Return the (x, y) coordinate for the center point of the cell that contains the specified text.  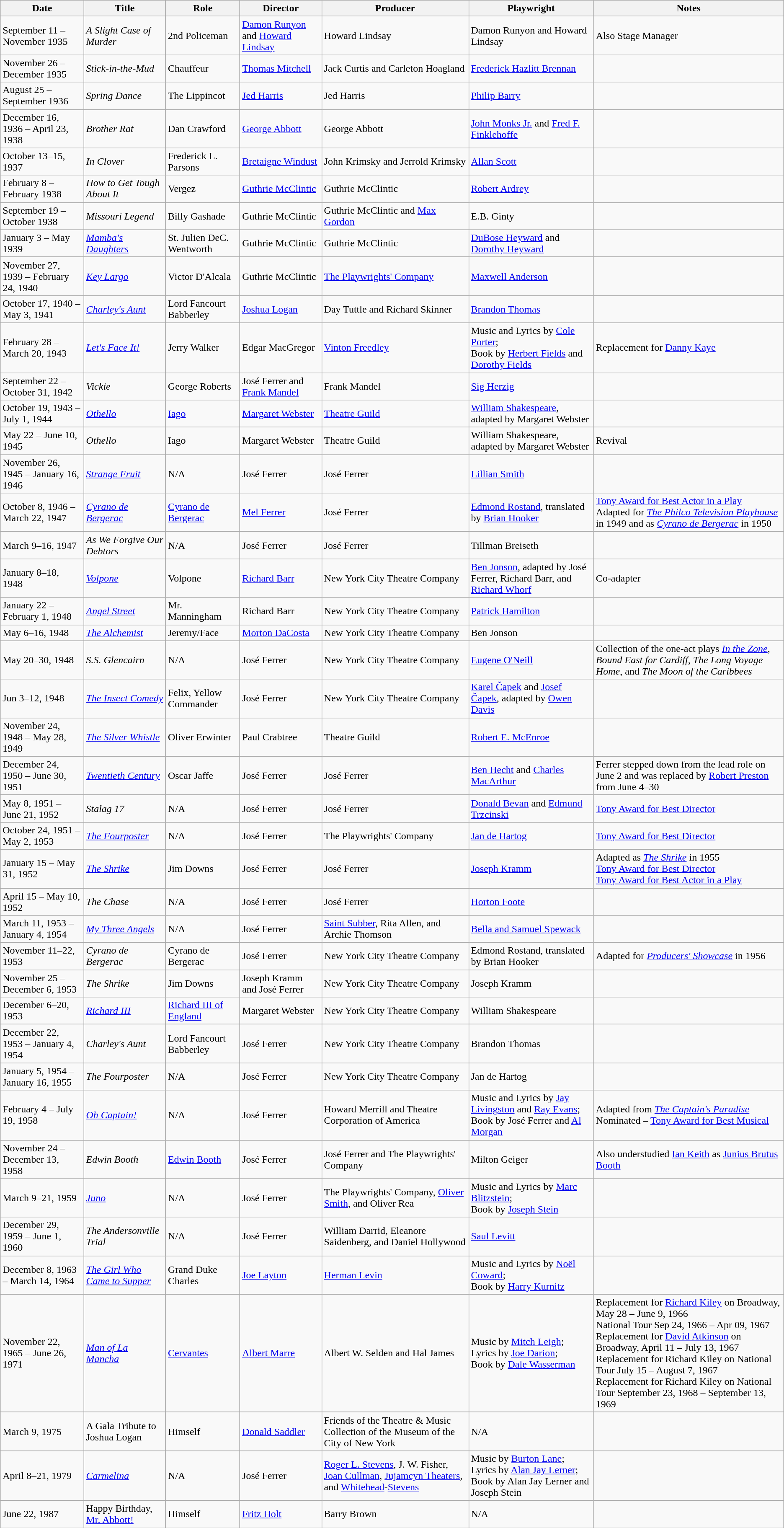
The Silver Whistle (125, 737)
December 29, 1959 – June 1, 1960 (42, 1236)
Cervantes (203, 1353)
November 22, 1965 – June 26, 1971 (42, 1353)
Happy Birthday, Mr. Abbott! (125, 1514)
Music and Lyrics by Marc Blitzstein; Book by Joseph Stein (531, 1198)
April 15 – May 10, 1952 (42, 902)
March 9–16, 1947 (42, 546)
November 26, 1945 – January 16, 1946 (42, 474)
November 11–22, 1953 (42, 956)
George Roberts (203, 386)
Robert Ardrey (531, 189)
Producer (395, 8)
The Chase (125, 902)
Friends of the Theatre & Music Collection of the Museum of the City of New York (395, 1431)
Music and Lyrics by Cole Porter; Book by Herbert Fields and Dorothy Fields (531, 348)
Vergez (203, 189)
Carmelina (125, 1476)
Date (42, 8)
S.S. Glencairn (125, 660)
Patrick Hamilton (531, 611)
The Girl Who Came to Supper (125, 1275)
January 15 – May 31, 1952 (42, 869)
Roger L. Stevens, J. W. Fisher, Joan Cullman, Jujamcyn Theaters, and Whitehead-Stevens (395, 1476)
2nd Policeman (203, 36)
Howard Lindsay (395, 36)
Joshua Logan (281, 309)
John Monks Jr. and Fred F. Finklehoffe (531, 129)
Spring Dance (125, 96)
Ben Jonson, adapted by José Ferrer, Richard Barr, and Richard Whorf (531, 578)
November 27, 1939 – February 24, 1940 (42, 276)
Frank Mandel (395, 386)
January 5, 1954 – January 16, 1955 (42, 1077)
Edgar MacGregor (281, 348)
William Shakespeare (531, 1011)
Collection of the one-act plays In the Zone, Bound East for Cardiff, The Long Voyage Home, and The Moon of the Caribbees (689, 660)
Grand Duke Charles (203, 1275)
November 24, 1948 – May 28, 1949 (42, 737)
Day Tuttle and Richard Skinner (395, 309)
Adapted from The Captain's Paradise Nominated – Tony Award for Best Musical (689, 1115)
Allan Scott (531, 162)
Revival (689, 441)
January 3 – May 1939 (42, 243)
Replacement for Danny Kaye (689, 348)
Strange Fruit (125, 474)
Bella and Samuel Spewack (531, 929)
Jeremy/Face (203, 633)
October 17, 1940 – May 3, 1941 (42, 309)
April 8–21, 1979 (42, 1476)
Adapted as The Shrike in 1955 Tony Award for Best Director Tony Award for Best Actor in a Play (689, 869)
March 9, 1975 (42, 1431)
Joseph Kramm and José Ferrer (281, 984)
Music by Burton Lane; Lyrics by Alan Jay Lerner; Book by Alan Jay Lerner and Joseph Stein (531, 1476)
Lillian Smith (531, 474)
Chauffeur (203, 69)
Donald Saddler (281, 1431)
Herman Levin (395, 1275)
February 8 – February 1938 (42, 189)
Oscar Jaffe (203, 776)
Richard III of England (203, 1011)
November 25 – December 6, 1953 (42, 984)
Frederick L. Parsons (203, 162)
William Darrid, Eleanore Saidenberg, and Daniel Hollywood (395, 1236)
October 13–15, 1937 (42, 162)
Dan Crawford (203, 129)
Notes (689, 8)
Saul Levitt (531, 1236)
Juno (125, 1198)
Thomas Mitchell (281, 69)
Angel Street (125, 611)
Jack Curtis and Carleton Hoagland (395, 69)
Music by Mitch Leigh; Lyrics by Joe Darion; Book by Dale Wasserman (531, 1353)
Music and Lyrics by Jay Livingston and Ray Evans; Book by José Ferrer and Al Morgan (531, 1115)
November 26 – December 1935 (42, 69)
Mamba's Daughters (125, 243)
The Andersonville Trial (125, 1236)
October 24, 1951 – May 2, 1953 (42, 835)
Joe Layton (281, 1275)
Guthrie McClintic and Max Gordon (395, 216)
Brother Rat (125, 129)
Missouri Legend (125, 216)
October 19, 1943 – July 1, 1944 (42, 414)
Adapted for Producers' Showcase in 1956 (689, 956)
Fritz Holt (281, 1514)
E.B. Ginty (531, 216)
January 22 – February 1, 1948 (42, 611)
Title (125, 8)
Donald Bevan and Edmund Trzcinski (531, 809)
Key Largo (125, 276)
Bretaigne Windust (281, 162)
Stick-in-the-Mud (125, 69)
The Insect Comedy (125, 698)
Mel Ferrer (281, 512)
September 19 – October 1938 (42, 216)
May 8, 1951 – June 21, 1952 (42, 809)
December 24, 1950 – June 30, 1951 (42, 776)
October 8, 1946 – March 22, 1947 (42, 512)
Ferrer stepped down from the lead role on June 2 and was replaced by Robert Preston from June 4–30 (689, 776)
DuBose Heyward and Dorothy Heyward (531, 243)
Playwright (531, 8)
March 9–21, 1959 (42, 1198)
December 8, 1963 – March 14, 1964 (42, 1275)
Tillman Breiseth (531, 546)
November 24 – December 13, 1958 (42, 1159)
José Ferrer and Frank Mandel (281, 386)
June 22, 1987 (42, 1514)
My Three Angels (125, 929)
Also understudied Ian Keith as Junius Brutus Booth (689, 1159)
Barry Brown (395, 1514)
Albert Marre (281, 1353)
Albert W. Selden and Hal James (395, 1353)
September 11 – November 1935 (42, 36)
Mr. Manningham (203, 611)
Paul Crabtree (281, 737)
Felix, Yellow Commander (203, 698)
Tony Award for Best Actor in a Play Adapted for The Philco Television Playhouse in 1949 and as Cyrano de Bergerac in 1950 (689, 512)
December 6–20, 1953 (42, 1011)
The Playwrights' Company, Oliver Smith, and Oliver Rea (395, 1198)
December 16, 1936 – April 23, 1938 (42, 129)
March 11, 1953 – January 4, 1954 (42, 929)
Philip Barry (531, 96)
Ben Jonson (531, 633)
Victor D'Alcala (203, 276)
St. Julien DeC. Wentworth (203, 243)
As We Forgive Our Debtors (125, 546)
Jerry Walker (203, 348)
The Lippincot (203, 96)
Richard III (125, 1011)
The Alchemist (125, 633)
Vinton Freedley (395, 348)
May 20–30, 1948 (42, 660)
May 6–16, 1948 (42, 633)
Sig Herzig (531, 386)
José Ferrer and The Playwrights' Company (395, 1159)
Oliver Erwinter (203, 737)
Frederick Hazlitt Brennan (531, 69)
Ben Hecht and Charles MacArthur (531, 776)
John Krimsky and Jerrold Krimsky (395, 162)
Maxwell Anderson (531, 276)
Oh Captain! (125, 1115)
Man of La Mancha (125, 1353)
A Gala Tribute to Joshua Logan (125, 1431)
Billy Gashade (203, 216)
February 28 – March 20, 1943 (42, 348)
Eugene O'Neill (531, 660)
Role (203, 8)
Howard Merrill and Theatre Corporation of America (395, 1115)
August 25 – September 1936 (42, 96)
Also Stage Manager (689, 36)
A Slight Case of Murder (125, 36)
Music and Lyrics by Noël Coward; Book by Harry Kurnitz (531, 1275)
Co-adapter (689, 578)
February 4 – July 19, 1958 (42, 1115)
Vickie (125, 386)
How to Get Tough About It (125, 189)
Stalag 17 (125, 809)
Director (281, 8)
January 8–18, 1948 (42, 578)
Saint Subber, Rita Allen, and Archie Thomson (395, 929)
September 22 – October 31, 1942 (42, 386)
Morton DaCosta (281, 633)
In Clover (125, 162)
Twentieth Century (125, 776)
Milton Geiger (531, 1159)
Jun 3–12, 1948 (42, 698)
Robert E. McEnroe (531, 737)
Let's Face It! (125, 348)
December 22, 1953 – January 4, 1954 (42, 1044)
Horton Foote (531, 902)
Karel Čapek and Josef Čapek, adapted by Owen Davis (531, 698)
May 22 – June 10, 1945 (42, 441)
